Return the [X, Y] coordinate for the center point of the cell that contains the specified text.  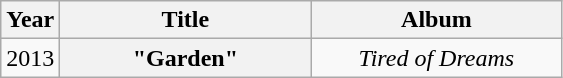
Tired of Dreams [436, 58]
Album [436, 20]
2013 [30, 58]
"Garden" [186, 58]
Title [186, 20]
Year [30, 20]
